Return [x, y] of the center of cell containing provided text 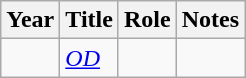
Title [90, 20]
OD [90, 58]
Notes [210, 20]
Year [30, 20]
Role [147, 20]
